Pinpoint the cell where the given text exists, returning its [X, Y] midpoint coordinate. 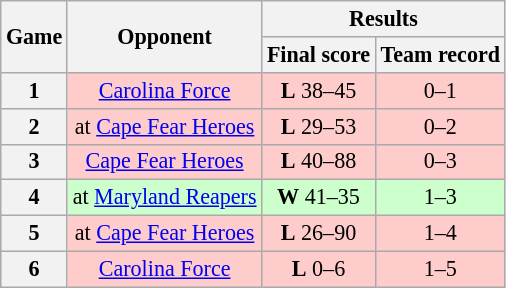
Team record [440, 54]
2 [34, 126]
Cape Fear Heroes [164, 162]
at Maryland Reapers [164, 198]
L 26–90 [319, 233]
L 38–45 [319, 90]
L 40–88 [319, 162]
Opponent [164, 36]
L 0–6 [319, 269]
L 29–53 [319, 126]
1–5 [440, 269]
Results [384, 18]
0–1 [440, 90]
1–4 [440, 233]
Game [34, 36]
4 [34, 198]
5 [34, 233]
1 [34, 90]
6 [34, 269]
Final score [319, 54]
0–3 [440, 162]
0–2 [440, 126]
W 41–35 [319, 198]
3 [34, 162]
1–3 [440, 198]
